Return (X, Y) of the center of cell containing provided text 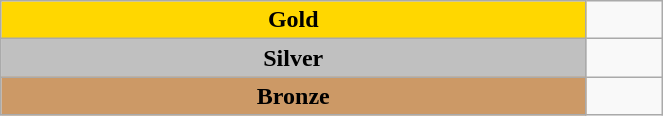
Gold (294, 20)
Bronze (294, 96)
Silver (294, 58)
